From the cell containing the given text, extract its center point as [x, y] coordinate. 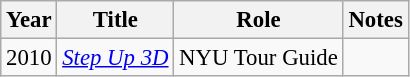
Role [258, 20]
2010 [29, 58]
Title [116, 20]
NYU Tour Guide [258, 58]
Notes [376, 20]
Year [29, 20]
Step Up 3D [116, 58]
